Search for the cell housing the specified text and yield its [x, y] center coordinate. 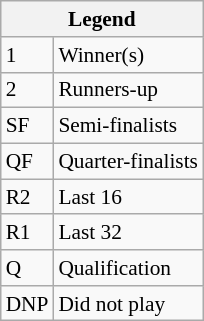
Did not play [128, 303]
Qualification [128, 268]
DNP [28, 303]
1 [28, 55]
Winner(s) [128, 55]
Last 32 [128, 232]
Semi-finalists [128, 126]
Q [28, 268]
Quarter-finalists [128, 161]
R2 [28, 197]
SF [28, 126]
Runners-up [128, 90]
QF [28, 161]
Legend [102, 19]
Last 16 [128, 197]
2 [28, 90]
R1 [28, 232]
